Scan for the cell matching the given text and deliver its (X, Y) coordinate at center. 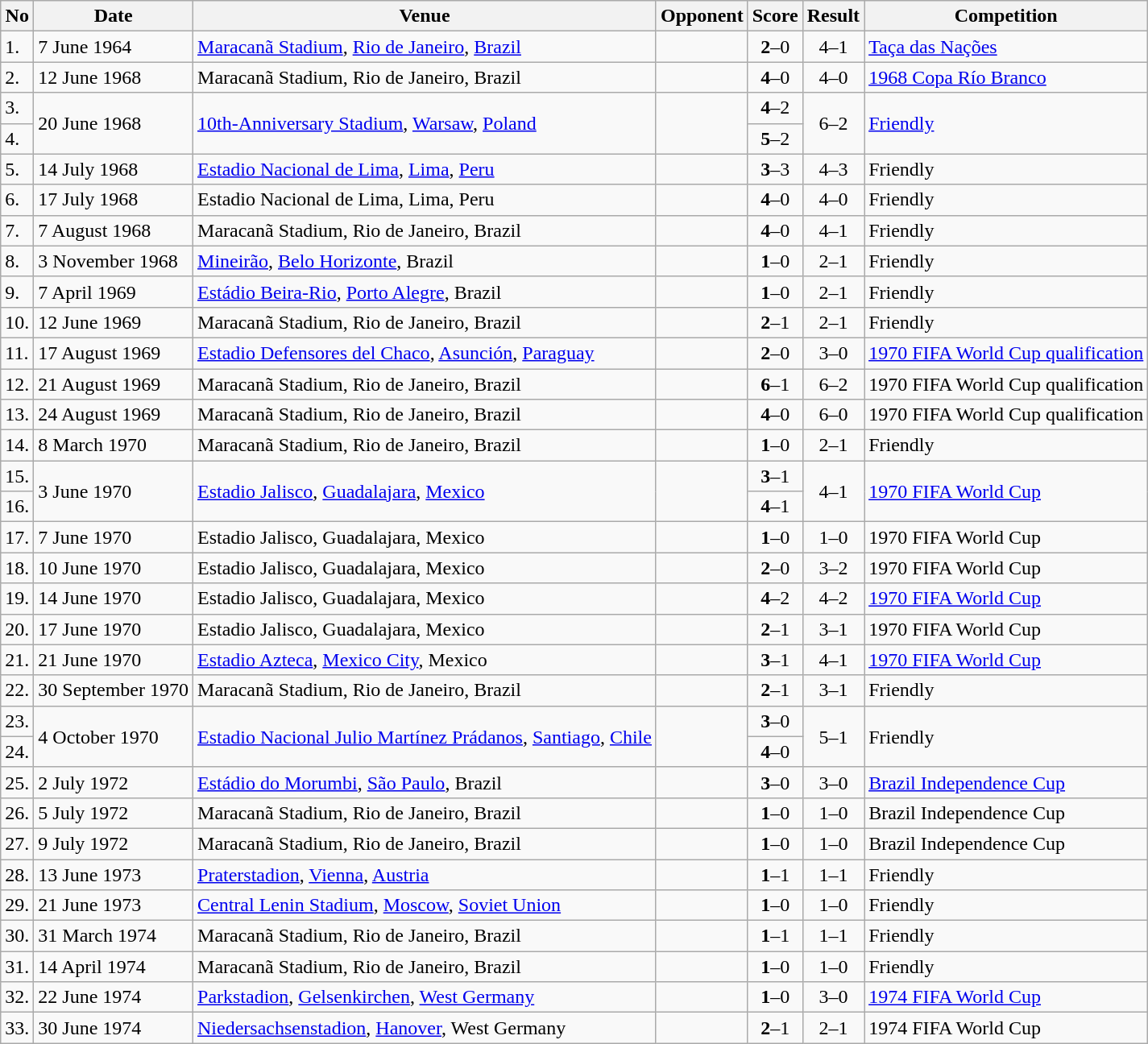
No (18, 16)
Estádio do Morumbi, São Paulo, Brazil (425, 782)
10. (18, 322)
12 June 1968 (114, 77)
14. (18, 445)
33. (18, 1028)
28. (18, 874)
Score (775, 16)
Estadio Defensores del Chaco, Asunción, Paraguay (425, 353)
19. (18, 599)
2. (18, 77)
3–3 (775, 169)
5–1 (833, 736)
9 July 1972 (114, 843)
24 August 1969 (114, 415)
10th-Anniversary Stadium, Warsaw, Poland (425, 123)
Niedersachsenstadion, Hanover, West Germany (425, 1028)
17 July 1968 (114, 200)
Result (833, 16)
9. (18, 292)
10 June 1970 (114, 568)
32. (18, 997)
18. (18, 568)
30. (18, 936)
6–0 (833, 415)
22. (18, 690)
5–2 (775, 139)
3–2 (833, 568)
16. (18, 507)
Estadio Azteca, Mexico City, Mexico (425, 660)
Venue (425, 16)
21. (18, 660)
20 June 1968 (114, 123)
1968 Copa Río Branco (1006, 77)
Mineirão, Belo Horizonte, Brazil (425, 261)
12. (18, 384)
12 June 1969 (114, 322)
5. (18, 169)
17 June 1970 (114, 629)
30 September 1970 (114, 690)
Taça das Nações (1006, 47)
Date (114, 16)
7 April 1969 (114, 292)
Praterstadion, Vienna, Austria (425, 874)
8. (18, 261)
30 June 1974 (114, 1028)
29. (18, 905)
31 March 1974 (114, 936)
21 June 1973 (114, 905)
17 August 1969 (114, 353)
4–3 (833, 169)
14 April 1974 (114, 967)
3. (18, 108)
13. (18, 415)
2 July 1972 (114, 782)
23. (18, 721)
6–1 (775, 384)
Parkstadion, Gelsenkirchen, West Germany (425, 997)
15. (18, 476)
27. (18, 843)
7 August 1968 (114, 230)
24. (18, 752)
1. (18, 47)
4. (18, 139)
Competition (1006, 16)
14 July 1968 (114, 169)
14 June 1970 (114, 599)
7 June 1970 (114, 537)
17. (18, 537)
5 July 1972 (114, 813)
6. (18, 200)
7 June 1964 (114, 47)
3 June 1970 (114, 491)
11. (18, 353)
21 June 1970 (114, 660)
13 June 1973 (114, 874)
3 November 1968 (114, 261)
Estadio Nacional Julio Martínez Prádanos, Santiago, Chile (425, 736)
Estádio Beira-Rio, Porto Alegre, Brazil (425, 292)
21 August 1969 (114, 384)
20. (18, 629)
4 October 1970 (114, 736)
25. (18, 782)
Opponent (702, 16)
7. (18, 230)
8 March 1970 (114, 445)
22 June 1974 (114, 997)
Central Lenin Stadium, Moscow, Soviet Union (425, 905)
31. (18, 967)
26. (18, 813)
